Search for the cell housing the specified text and yield its [x, y] center coordinate. 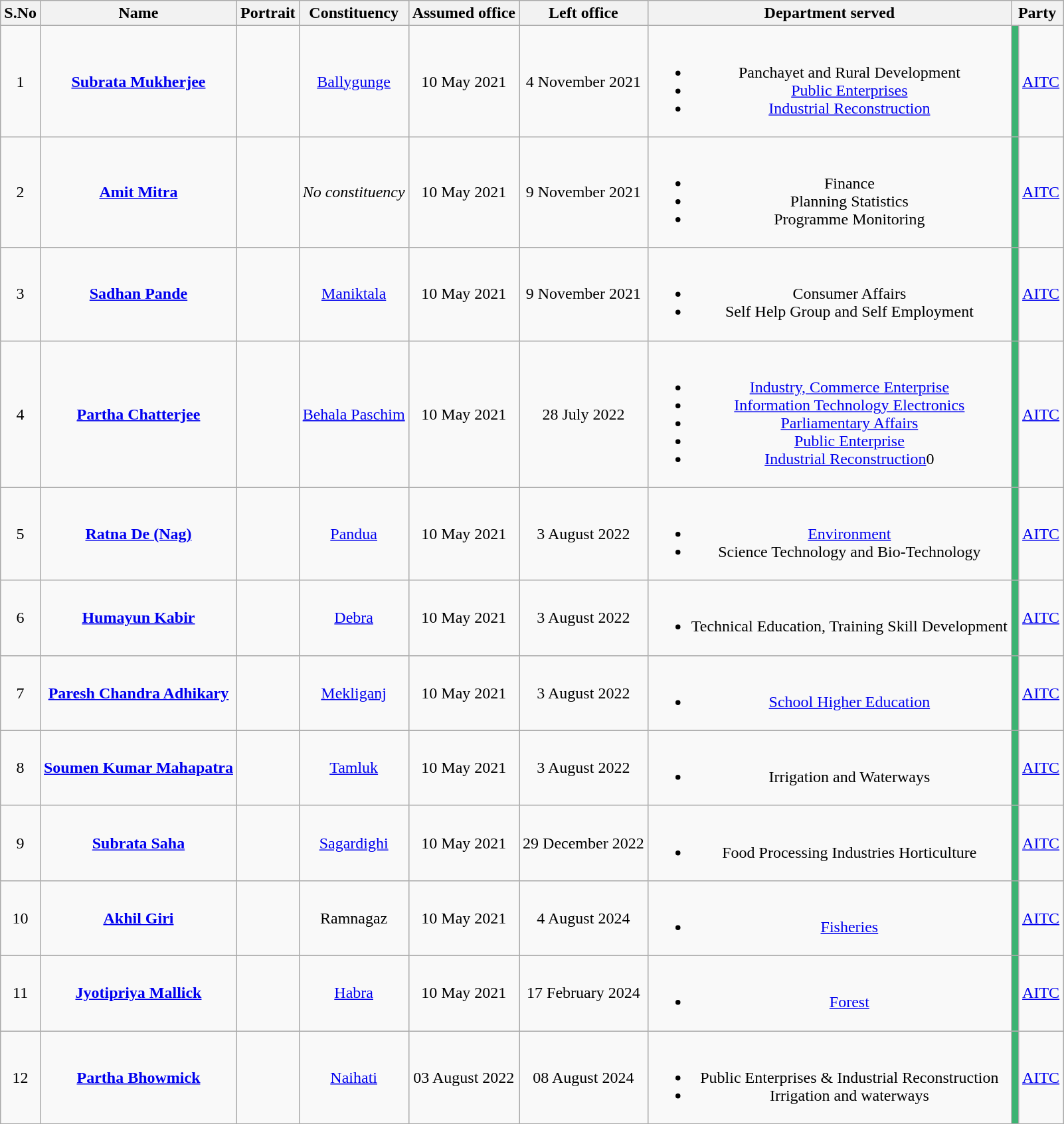
11 [21, 993]
Ballygunge [353, 81]
Subrata Saha [138, 843]
Name [138, 13]
Sadhan Pande [138, 294]
Behala Paschim [353, 414]
Sagardighi [353, 843]
Habra [353, 993]
No constituency [353, 193]
5 [21, 534]
Forest [829, 993]
Party [1037, 13]
S.No [21, 13]
Panchayet and Rural DevelopmentPublic EnterprisesIndustrial Reconstruction [829, 81]
Ramnagaz [353, 918]
Assumed office [464, 13]
29 December 2022 [584, 843]
Humayun Kabir [138, 617]
Debra [353, 617]
12 [21, 1077]
1 [21, 81]
03 August 2022 [464, 1077]
Public Enterprises & Industrial ReconstructionIrrigation and waterways [829, 1077]
Industry, Commerce EnterpriseInformation Technology ElectronicsParliamentary AffairsPublic EnterpriseIndustrial Reconstruction0 [829, 414]
Constituency [353, 13]
Paresh Chandra Adhikary [138, 693]
Consumer AffairsSelf Help Group and Self Employment [829, 294]
10 [21, 918]
28 July 2022 [584, 414]
School Higher Education [829, 693]
EnvironmentScience Technology and Bio-Technology [829, 534]
Portrait [268, 13]
4 August 2024 [584, 918]
Ratna De (Nag) [138, 534]
3 [21, 294]
Left office [584, 13]
Fisheries [829, 918]
Tamluk [353, 767]
Food Processing Industries Horticulture [829, 843]
9 [21, 843]
FinancePlanning StatisticsProgramme Monitoring [829, 193]
Mekliganj [353, 693]
Akhil Giri [138, 918]
6 [21, 617]
Technical Education, Training Skill Development [829, 617]
Soumen Kumar Mahapatra [138, 767]
Maniktala [353, 294]
Department served [829, 13]
4 [21, 414]
Irrigation and Waterways [829, 767]
Pandua [353, 534]
8 [21, 767]
Amit Mitra [138, 193]
Subrata Mukherjee [138, 81]
2 [21, 193]
Partha Bhowmick [138, 1077]
4 November 2021 [584, 81]
7 [21, 693]
Naihati [353, 1077]
08 August 2024 [584, 1077]
Partha Chatterjee [138, 414]
17 February 2024 [584, 993]
Jyotipriya Mallick [138, 993]
